Identify which cell holds the provided text, then report its [x, y] central coordinate. 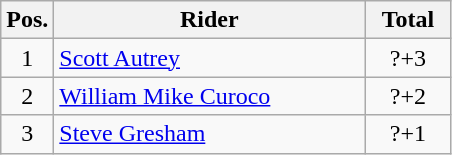
3 [28, 134]
William Mike Curoco [210, 96]
2 [28, 96]
Total [408, 20]
?+2 [408, 96]
?+1 [408, 134]
Scott Autrey [210, 58]
Pos. [28, 20]
Steve Gresham [210, 134]
?+3 [408, 58]
1 [28, 58]
Rider [210, 20]
